Scan for the cell matching the given text and deliver its [x, y] coordinate at center. 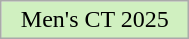
Men's CT 2025 [95, 20]
